Extract the (x, y) coordinate from the center of the cell holding the provided text.  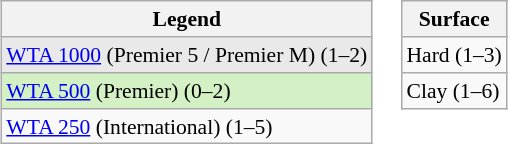
WTA 500 (Premier) (0–2) (186, 91)
Clay (1–6) (454, 91)
WTA 250 (International) (1–5) (186, 126)
WTA 1000 (Premier 5 / Premier M) (1–2) (186, 55)
Legend (186, 19)
Surface (454, 19)
Hard (1–3) (454, 55)
